Determine the (X, Y) coordinate at the center of the cell enclosing the given text.  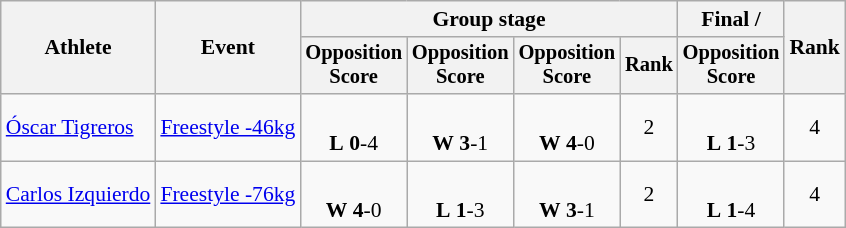
Event (228, 48)
L 0-4 (354, 128)
Final / (732, 19)
Freestyle -76kg (228, 194)
L 1-4 (732, 194)
Óscar Tigreros (78, 128)
Athlete (78, 48)
Carlos Izquierdo (78, 194)
Freestyle -46kg (228, 128)
Group stage (488, 19)
